Provide the (x, y) coordinate of the cell's center where the given text is located.  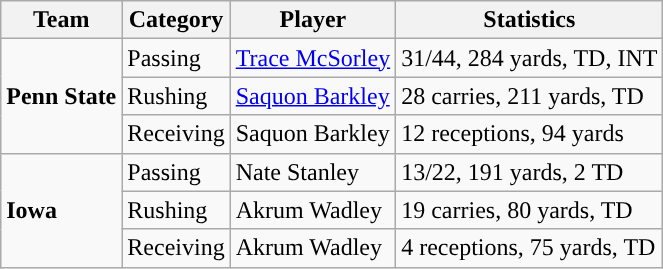
4 receptions, 75 yards, TD (530, 248)
Trace McSorley (312, 58)
Statistics (530, 20)
31/44, 284 yards, TD, INT (530, 58)
13/22, 191 yards, 2 TD (530, 172)
28 carries, 211 yards, TD (530, 96)
Penn State (62, 96)
Nate Stanley (312, 172)
Category (176, 20)
19 carries, 80 yards, TD (530, 210)
Iowa (62, 210)
Player (312, 20)
12 receptions, 94 yards (530, 134)
Team (62, 20)
